Return (X, Y) of the center of cell containing provided text 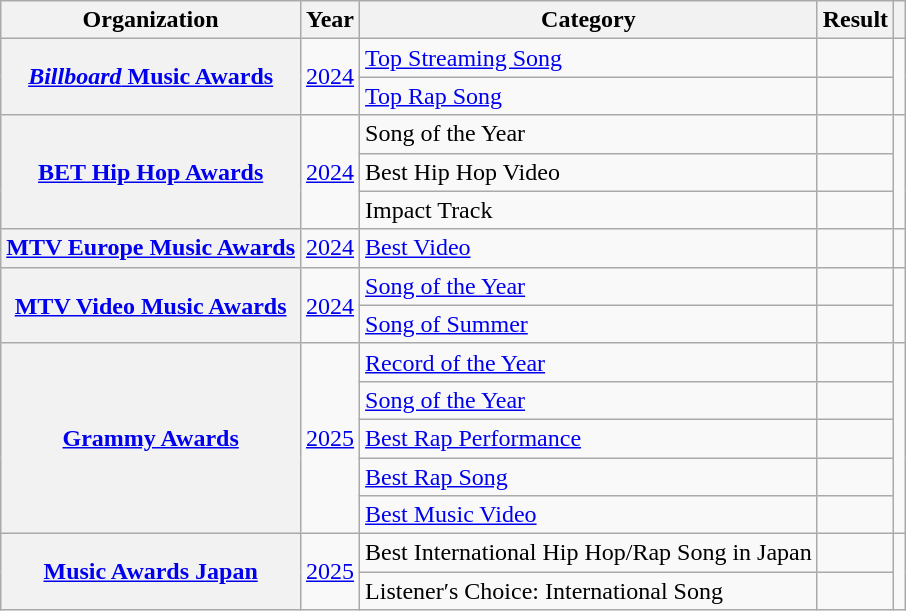
MTV Video Music Awards (151, 305)
BET Hip Hop Awards (151, 172)
Top Rap Song (589, 96)
Music Awards Japan (151, 572)
Song of Summer (589, 324)
Best Rap Song (589, 477)
Year (330, 20)
MTV Europe Music Awards (151, 248)
Grammy Awards (151, 438)
Best Rap Performance (589, 438)
Best International Hip Hop/Rap Song in Japan (589, 553)
Top Streaming Song (589, 58)
Best Music Video (589, 515)
Billboard Music Awards (151, 77)
Impact Track (589, 210)
Record of the Year (589, 362)
Category (589, 20)
Best Video (589, 248)
Best Hip Hop Video (589, 172)
Result (855, 20)
Organization (151, 20)
Listener′s Choice: International Song (589, 591)
